Output the [x, y] coordinate of the center of the cell containing the given text.  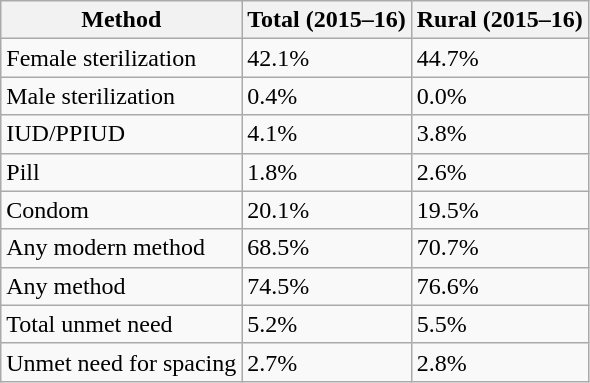
Method [122, 20]
Any method [122, 286]
Male sterilization [122, 96]
68.5% [327, 248]
1.8% [327, 172]
76.6% [500, 286]
2.8% [500, 362]
42.1% [327, 58]
4.1% [327, 134]
Any modern method [122, 248]
Total unmet need [122, 324]
Total (2015–16) [327, 20]
20.1% [327, 210]
Pill [122, 172]
0.4% [327, 96]
5.5% [500, 324]
5.2% [327, 324]
74.5% [327, 286]
Female sterilization [122, 58]
Rural (2015–16) [500, 20]
Unmet need for spacing [122, 362]
3.8% [500, 134]
19.5% [500, 210]
Condom [122, 210]
IUD/PPIUD [122, 134]
2.6% [500, 172]
70.7% [500, 248]
44.7% [500, 58]
2.7% [327, 362]
0.0% [500, 96]
